Identify which cell holds the provided text, then report its [x, y] central coordinate. 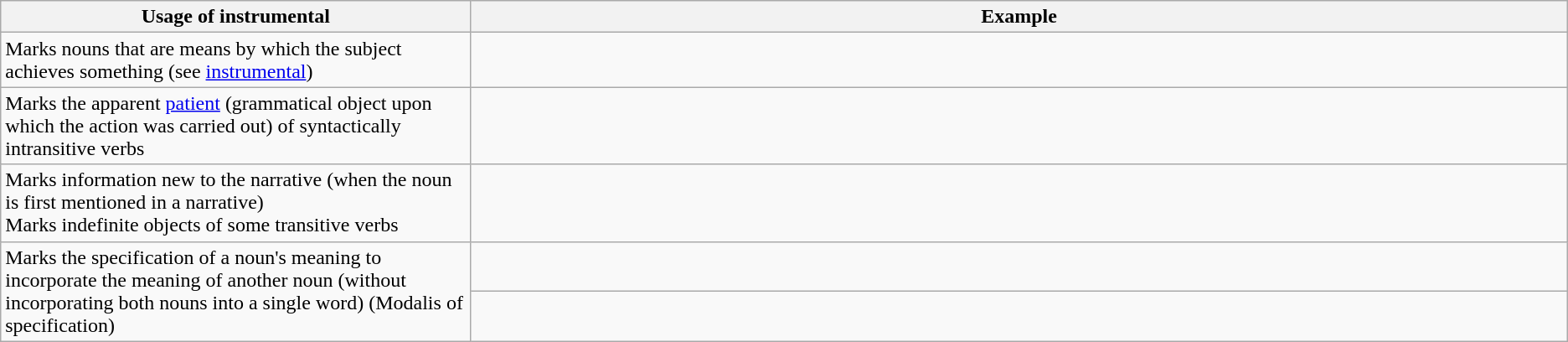
Example [1019, 17]
Marks the apparent patient (grammatical object upon which the action was carried out) of syntactically intransitive verbs [236, 126]
Usage of instrumental [236, 17]
Marks nouns that are means by which the subject achieves something (see instrumental) [236, 60]
Marks information new to the narrative (when the noun is first mentioned in a narrative)Marks indefinite objects of some transitive verbs [236, 203]
